From the cell containing the given text, extract its center point as [x, y] coordinate. 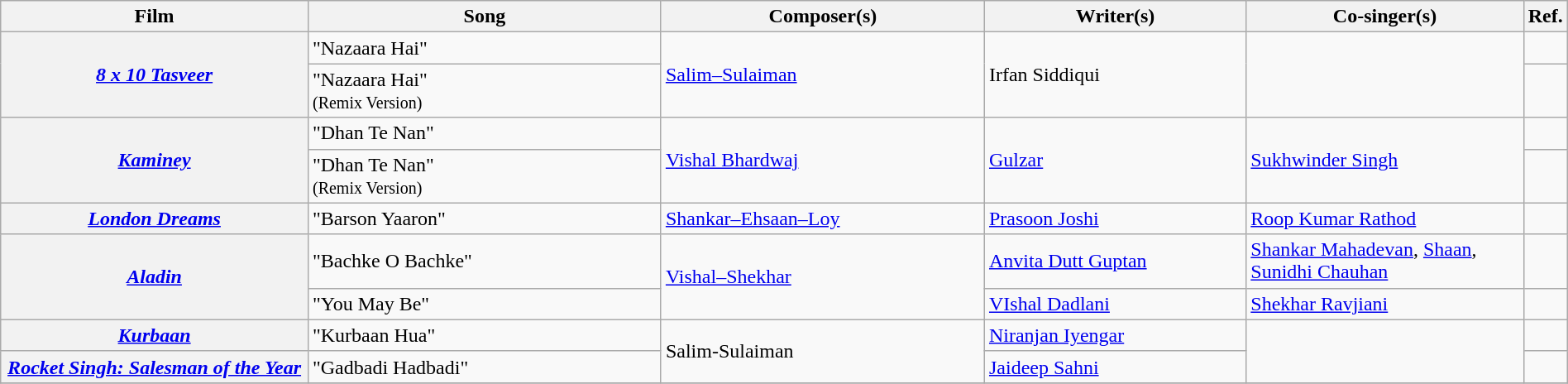
VIshal Dadlani [1115, 304]
"Barson Yaaron" [485, 218]
"Gadbadi Hadbadi" [485, 367]
Ref. [1545, 17]
Writer(s) [1115, 17]
Shekhar Ravjiani [1384, 304]
Co-singer(s) [1384, 17]
Anvita Dutt Guptan [1115, 262]
Rocket Singh: Salesman of the Year [155, 367]
Prasoon Joshi [1115, 218]
Vishal Bhardwaj [822, 161]
"You May Be" [485, 304]
Salim–Sulaiman [822, 74]
Sukhwinder Singh [1384, 161]
"Dhan Te Nan"(Remix Version) [485, 175]
London Dreams [155, 218]
Composer(s) [822, 17]
Gulzar [1115, 161]
Kurbaan [155, 335]
Jaideep Sahni [1115, 367]
Vishal–Shekhar [822, 276]
8 x 10 Tasveer [155, 74]
Niranjan Iyengar [1115, 335]
Aladin [155, 276]
"Kurbaan Hua" [485, 335]
Shankar–Ehsaan–Loy [822, 218]
Kaminey [155, 161]
"Nazaara Hai"(Remix Version) [485, 91]
Film [155, 17]
Song [485, 17]
Salim-Sulaiman [822, 351]
Shankar Mahadevan, Shaan, Sunidhi Chauhan [1384, 262]
Roop Kumar Rathod [1384, 218]
"Nazaara Hai" [485, 48]
"Dhan Te Nan" [485, 133]
"Bachke O Bachke" [485, 262]
Irfan Siddiqui [1115, 74]
